Extract the [x, y] coordinate from the center of the cell holding the provided text.  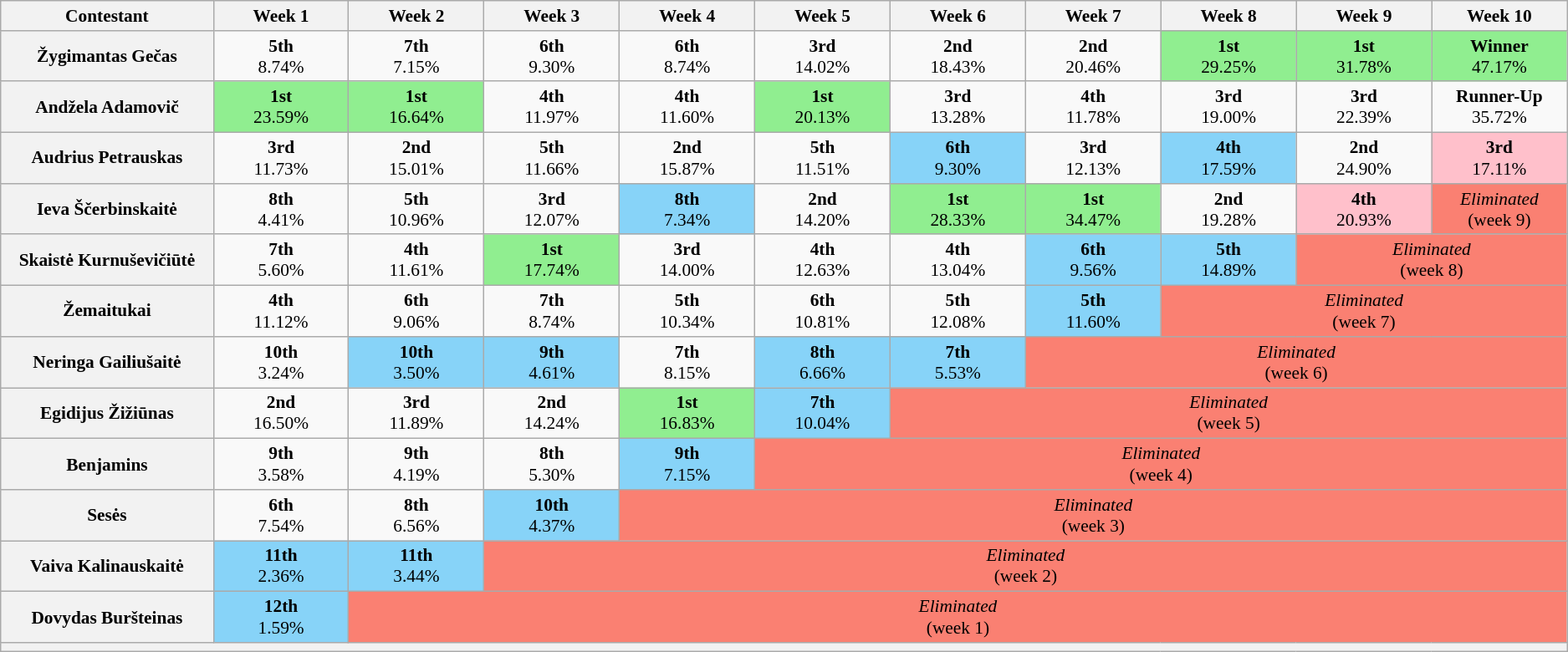
Eliminated(week 4) [1161, 465]
4th11.78% [1093, 107]
Week 8 [1228, 16]
2nd24.90% [1364, 159]
5th11.66% [552, 159]
1st16.83% [687, 413]
4th12.63% [823, 261]
5th10.96% [416, 209]
2nd20.46% [1093, 57]
2nd14.24% [552, 413]
3rd11.73% [281, 159]
11th2.36% [281, 567]
2nd15.01% [416, 159]
3rd12.07% [552, 209]
8th5.30% [552, 465]
Week 9 [1364, 16]
Eliminated(week 9) [1499, 209]
4th11.61% [416, 261]
5th11.60% [1093, 311]
Audrius Petrauskas [107, 159]
5th11.51% [823, 159]
Eliminated(week 1) [958, 617]
10th4.37% [552, 515]
4th11.12% [281, 311]
4th20.93% [1364, 209]
Andžela Adamovič [107, 107]
7th7.15% [416, 57]
Week 1 [281, 16]
3rd19.00% [1228, 107]
6th9.56% [1093, 261]
10th3.24% [281, 363]
1st34.47% [1093, 209]
5th12.08% [958, 311]
Eliminated(week 2) [1025, 567]
Neringa Gailiušaitė [107, 363]
Eliminated(week 8) [1432, 261]
5th14.89% [1228, 261]
3rd11.89% [416, 413]
Eliminated(week 6) [1296, 363]
2nd14.20% [823, 209]
6th9.06% [416, 311]
6th10.81% [823, 311]
3rd17.11% [1499, 159]
Runner-Up35.72% [1499, 107]
7th5.53% [958, 363]
4th13.04% [958, 261]
Week 7 [1093, 16]
3rd14.02% [823, 57]
8th6.56% [416, 515]
4th17.59% [1228, 159]
3rd13.28% [958, 107]
1st28.33% [958, 209]
1st23.59% [281, 107]
Contestant [107, 16]
8th7.34% [687, 209]
Week 10 [1499, 16]
1st31.78% [1364, 57]
Vaiva Kalinauskaitė [107, 567]
2nd16.50% [281, 413]
8th6.66% [823, 363]
Eliminated(week 3) [1094, 515]
11th3.44% [416, 567]
Week 6 [958, 16]
5th10.34% [687, 311]
5th8.74% [281, 57]
Week 3 [552, 16]
6th7.54% [281, 515]
7th10.04% [823, 413]
1st16.64% [416, 107]
Week 4 [687, 16]
7th8.74% [552, 311]
Eliminated(week 7) [1364, 311]
12th1.59% [281, 617]
Žygimantas Gečas [107, 57]
3rd14.00% [687, 261]
1st20.13% [823, 107]
9th4.61% [552, 363]
2nd15.87% [687, 159]
6th8.74% [687, 57]
7th5.60% [281, 261]
4th11.97% [552, 107]
9th4.19% [416, 465]
1st29.25% [1228, 57]
2nd18.43% [958, 57]
Egidijus Žižiūnas [107, 413]
9th7.15% [687, 465]
Week 5 [823, 16]
Winner47.17% [1499, 57]
Žemaitukai [107, 311]
4th11.60% [687, 107]
Eliminated(week 5) [1228, 413]
Skaistė Kurnuševičiūtė [107, 261]
1st17.74% [552, 261]
Ieva Ščerbinskaitė [107, 209]
9th3.58% [281, 465]
8th4.41% [281, 209]
Benjamins [107, 465]
3rd22.39% [1364, 107]
Dovydas Buršteinas [107, 617]
Sesės [107, 515]
10th3.50% [416, 363]
Week 2 [416, 16]
7th8.15% [687, 363]
3rd12.13% [1093, 159]
2nd19.28% [1228, 209]
